Determine the [X, Y] coordinate at the center of the cell enclosing the given text.  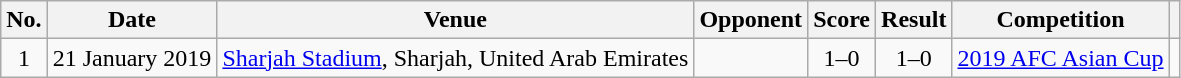
2019 AFC Asian Cup [1060, 58]
Venue [456, 20]
Sharjah Stadium, Sharjah, United Arab Emirates [456, 58]
Date [132, 20]
Opponent [751, 20]
Score [842, 20]
No. [24, 20]
1 [24, 58]
21 January 2019 [132, 58]
Competition [1060, 20]
Result [914, 20]
